Capture the cell that displays the provided text and extract its (x, y) central coordinate. 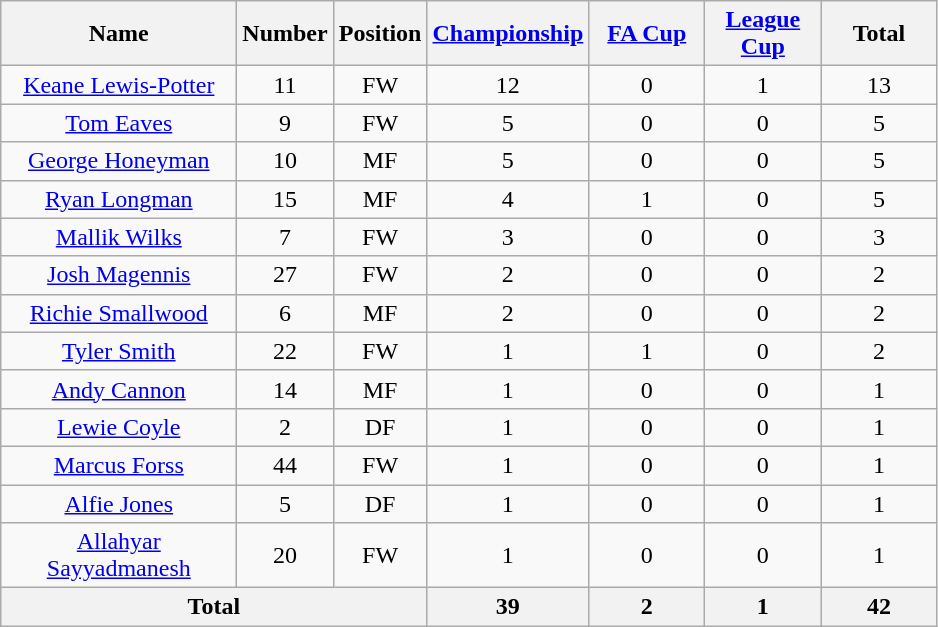
44 (285, 465)
Tom Eaves (119, 123)
22 (285, 351)
14 (285, 389)
Alfie Jones (119, 503)
12 (508, 85)
13 (879, 85)
39 (508, 607)
Ryan Longman (119, 199)
Keane Lewis-Potter (119, 85)
7 (285, 237)
10 (285, 161)
Number (285, 34)
Josh Magennis (119, 275)
Name (119, 34)
Tyler Smith (119, 351)
Allahyar Sayyadmanesh (119, 556)
FA Cup (647, 34)
Lewie Coyle (119, 427)
Andy Cannon (119, 389)
Championship (508, 34)
15 (285, 199)
42 (879, 607)
Mallik Wilks (119, 237)
Position (380, 34)
LeagueCup (763, 34)
9 (285, 123)
Marcus Forss (119, 465)
11 (285, 85)
George Honeyman (119, 161)
6 (285, 313)
Richie Smallwood (119, 313)
27 (285, 275)
20 (285, 556)
4 (508, 199)
